Search for the cell housing the specified text and yield its [x, y] center coordinate. 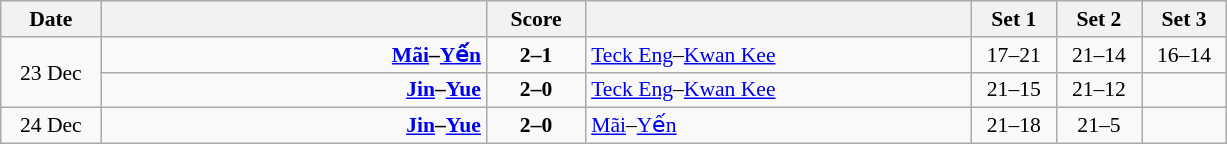
16–14 [1184, 55]
21–18 [1014, 126]
Date [51, 19]
21–5 [1098, 126]
Set 1 [1014, 19]
21–15 [1014, 90]
Score [536, 19]
2–1 [536, 55]
Set 3 [1184, 19]
17–21 [1014, 55]
21–14 [1098, 55]
Set 2 [1098, 19]
24 Dec [51, 126]
21–12 [1098, 90]
23 Dec [51, 72]
